Determine the [x, y] coordinate at the center of the cell enclosing the given text.  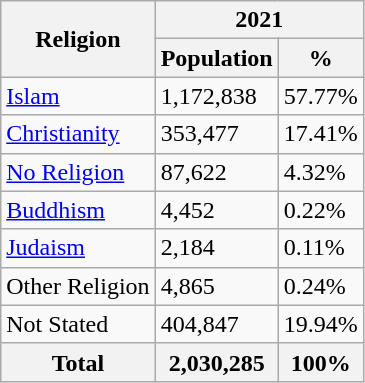
% [320, 58]
4,865 [216, 286]
No Religion [78, 172]
Islam [78, 96]
0.22% [320, 210]
Not Stated [78, 324]
0.24% [320, 286]
353,477 [216, 134]
Buddhism [78, 210]
Other Religion [78, 286]
Religion [78, 39]
2,030,285 [216, 362]
100% [320, 362]
0.11% [320, 248]
404,847 [216, 324]
4,452 [216, 210]
2,184 [216, 248]
2021 [259, 20]
4.32% [320, 172]
Population [216, 58]
Judaism [78, 248]
Total [78, 362]
57.77% [320, 96]
19.94% [320, 324]
87,622 [216, 172]
1,172,838 [216, 96]
Christianity [78, 134]
17.41% [320, 134]
